Pinpoint the cell where the given text exists, returning its (x, y) midpoint coordinate. 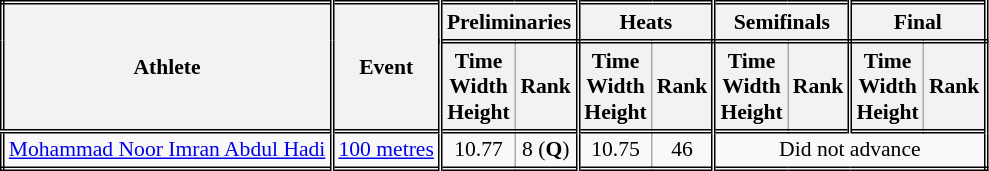
10.77 (478, 150)
10.75 (615, 150)
Mohammad Noor Imran Abdul Hadi (167, 150)
Did not advance (850, 150)
Final (918, 22)
46 (683, 150)
Heats (646, 22)
8 (Q) (546, 150)
100 metres (386, 150)
Event (386, 67)
Athlete (167, 67)
Preliminaries (508, 22)
Semifinals (782, 22)
